Provide the [x, y] coordinate of the cell's center where the given text is located.  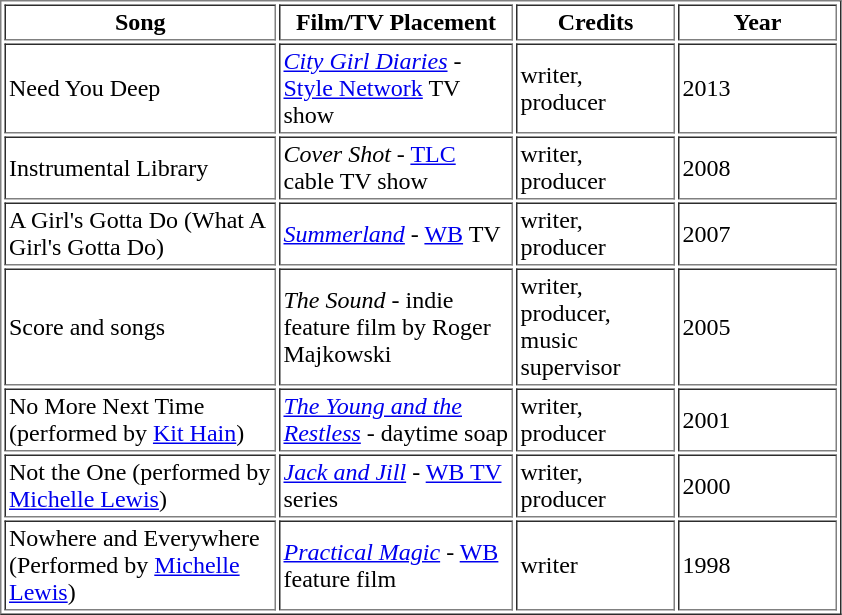
Jack and Jill - WB TV series [396, 486]
Not the One (performed by Michelle Lewis) [140, 486]
1998 [758, 565]
Score and songs [140, 326]
Practical Magic - WB feature film [396, 565]
2007 [758, 234]
City Girl Diaries - Style Network TV show [396, 89]
The Young and the Restless - daytime soap [396, 420]
Film/TV Placement [396, 22]
The Sound - indie feature film by Roger Majkowski [396, 326]
2013 [758, 89]
Credits [596, 22]
2008 [758, 168]
Need You Deep [140, 89]
2000 [758, 486]
No More Next Time (performed by Kit Hain) [140, 420]
2005 [758, 326]
Song [140, 22]
Cover Shot - TLC cable TV show [396, 168]
Year [758, 22]
Summerland - WB TV [396, 234]
Nowhere and Everywhere (Performed by Michelle Lewis) [140, 565]
2001 [758, 420]
writer, producer, music supervisor [596, 326]
A Girl's Gotta Do (What A Girl's Gotta Do) [140, 234]
Instrumental Library [140, 168]
writer [596, 565]
